Output the (x, y) coordinate of the center of the cell containing the given text.  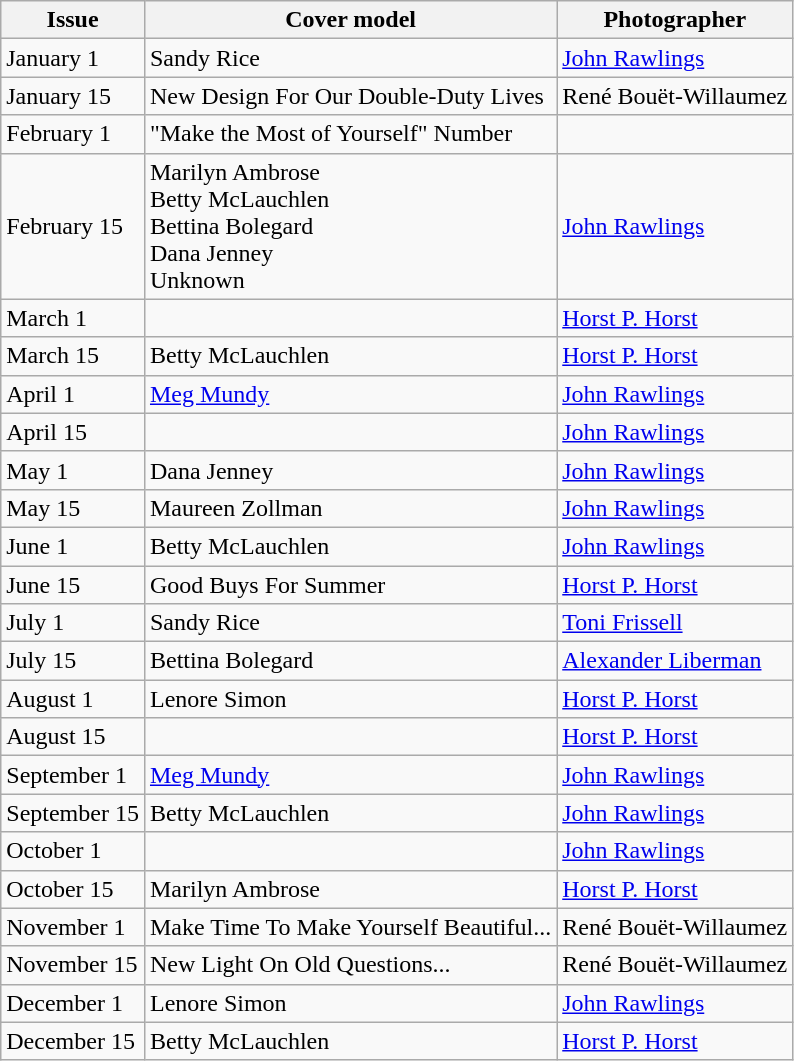
April 15 (73, 432)
November 1 (73, 927)
January 15 (73, 96)
September 1 (73, 775)
June 1 (73, 546)
New Design For Our Double-Duty Lives (350, 96)
June 15 (73, 585)
September 15 (73, 813)
February 1 (73, 134)
Maureen Zollman (350, 508)
August 1 (73, 699)
Good Buys For Summer (350, 585)
Marilyn Ambrose Betty McLauchlen Bettina Bolegard Dana Jenney Unknown (350, 226)
October 15 (73, 889)
Alexander Liberman (675, 661)
March 1 (73, 318)
New Light On Old Questions... (350, 965)
May 1 (73, 470)
Make Time To Make Yourself Beautiful... (350, 927)
Marilyn Ambrose (350, 889)
November 15 (73, 965)
Toni Frissell (675, 623)
March 15 (73, 356)
July 1 (73, 623)
August 15 (73, 737)
May 15 (73, 508)
Issue (73, 20)
December 1 (73, 1003)
"Make the Most of Yourself" Number (350, 134)
Bettina Bolegard (350, 661)
October 1 (73, 851)
July 15 (73, 661)
February 15 (73, 226)
December 15 (73, 1041)
Dana Jenney (350, 470)
January 1 (73, 58)
Cover model (350, 20)
April 1 (73, 394)
Photographer (675, 20)
